For the text-containing cell, return its midpoint in [x, y] coordinate format. 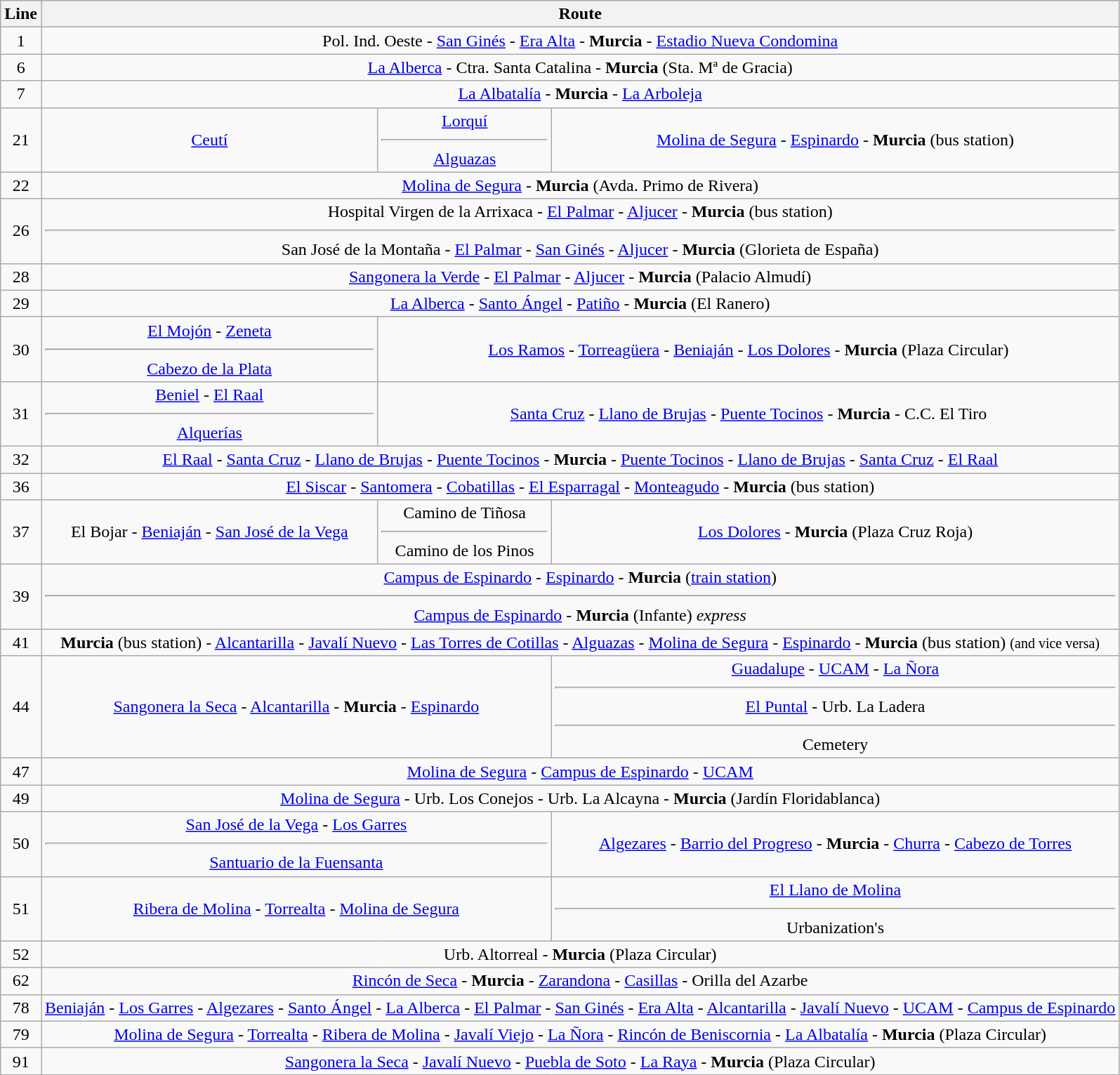
Camino de Tiñosa Camino de los Pinos [465, 532]
El Llano de Molina Urbanization's [836, 909]
Molina de Segura - Murcia (Avda. Primo de Rivera) [580, 185]
44 [21, 707]
La Albatalía - Murcia - La Arboleja [580, 94]
Sangonera la Seca - Javalí Nuevo - Puebla de Soto - La Raya - Murcia (Plaza Circular) [580, 1061]
Ceutí [209, 140]
37 [21, 532]
Lorquí Alguazas [465, 140]
San José de la Vega - Los Garres Santuario de la Fuensanta [296, 844]
Campus de Espinardo - Espinardo - Murcia (train station) Campus de Espinardo - Murcia (Infante) express [580, 597]
La Alberca - Santo Ángel - Patiño - Murcia (El Ranero) [580, 303]
Molina de Segura - Urb. Los Conejos - Urb. La Alcayna - Murcia (Jardín Floridablanca) [580, 798]
29 [21, 303]
79 [21, 1034]
50 [21, 844]
36 [21, 487]
El Mojón - Zeneta Cabezo de la Plata [209, 349]
Sangonera la Seca - Alcantarilla - Murcia - Espinardo [296, 707]
6 [21, 67]
Ribera de Molina - Torrealta - Molina de Segura [296, 909]
Molina de Segura - Campus de Espinardo - UCAM [580, 772]
7 [21, 94]
Sangonera la Verde - El Palmar - Aljucer - Murcia (Palacio Almudí) [580, 277]
Los Ramos - Torreagüera - Beniaján - Los Dolores - Murcia (Plaza Circular) [749, 349]
Guadalupe - UCAM - La Ñora El Puntal - Urb. La Ladera Cemetery [836, 707]
32 [21, 459]
26 [21, 231]
El Bojar - Beniaján - San José de la Vega [209, 532]
31 [21, 414]
La Alberca - Ctra. Santa Catalina - Murcia (Sta. Mª de Gracia) [580, 67]
1 [21, 41]
21 [21, 140]
Pol. Ind. Oeste - San Ginés - Era Alta - Murcia - Estadio Nueva Condomina [580, 41]
62 [21, 981]
51 [21, 909]
Rincón de Seca - Murcia - Zarandona - Casillas - Orilla del Azarbe [580, 981]
52 [21, 954]
91 [21, 1061]
47 [21, 772]
Santa Cruz - Llano de Brujas - Puente Tocinos - Murcia - C.C. El Tiro [749, 414]
49 [21, 798]
30 [21, 349]
Urb. Altorreal - Murcia (Plaza Circular) [580, 954]
41 [21, 642]
22 [21, 185]
78 [21, 1008]
Line [21, 14]
39 [21, 597]
Beniel - El Raal Alquerías [209, 414]
Los Dolores - Murcia (Plaza Cruz Roja) [836, 532]
Molina de Segura - Torrealta - Ribera de Molina - Javalí Viejo - La Ñora - Rincón de Beniscornia - La Albatalía - Murcia (Plaza Circular) [580, 1034]
El Siscar - Santomera - Cobatillas - El Esparragal - Monteagudo - Murcia (bus station) [580, 487]
Route [580, 14]
28 [21, 277]
Algezares - Barrio del Progreso - Murcia - Churra - Cabezo de Torres [836, 844]
El Raal - Santa Cruz - Llano de Brujas - Puente Tocinos - Murcia - Puente Tocinos - Llano de Brujas - Santa Cruz - El Raal [580, 459]
Molina de Segura - Espinardo - Murcia (bus station) [836, 140]
